Extract the (X, Y) coordinate from the center of the cell holding the provided text.  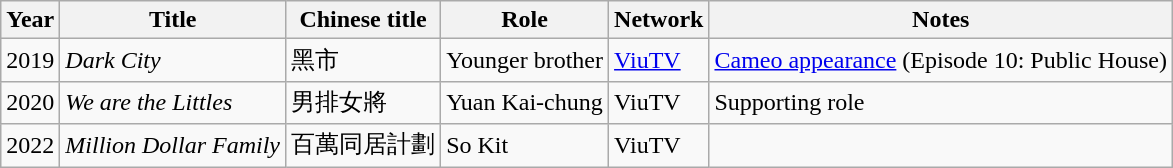
Supporting role (941, 102)
Younger brother (525, 60)
We are the Littles (173, 102)
百萬同居計劃 (364, 146)
Cameo appearance (Episode 10: Public House) (941, 60)
Title (173, 20)
So Kit (525, 146)
男排女將 (364, 102)
2022 (30, 146)
黑市 (364, 60)
Role (525, 20)
Notes (941, 20)
2019 (30, 60)
2020 (30, 102)
Year (30, 20)
Yuan Kai-chung (525, 102)
Million Dollar Family (173, 146)
Dark City (173, 60)
Network (659, 20)
Chinese title (364, 20)
